Identify which cell holds the provided text, then report its [x, y] central coordinate. 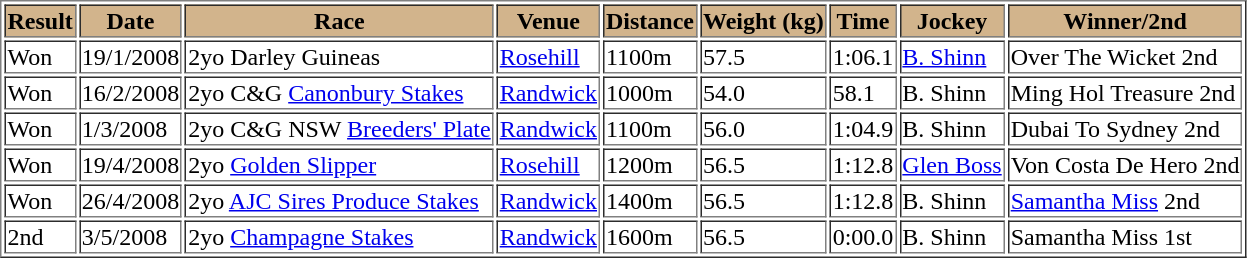
Samantha Miss 1st [1126, 236]
26/4/2008 [130, 200]
2yo Golden Slipper [340, 164]
0:00.0 [864, 236]
1000m [650, 92]
Venue [548, 20]
2yo AJC Sires Produce Stakes [340, 200]
Glen Boss [952, 164]
16/2/2008 [130, 92]
Ming Hol Treasure 2nd [1126, 92]
Winner/2nd [1126, 20]
2yo Champagne Stakes [340, 236]
Samantha Miss 2nd [1126, 200]
2nd [40, 236]
2yo Darley Guineas [340, 56]
19/1/2008 [130, 56]
Dubai To Sydney 2nd [1126, 128]
Weight (kg) [764, 20]
Result [40, 20]
1600m [650, 236]
1400m [650, 200]
1/3/2008 [130, 128]
58.1 [864, 92]
2yo C&G NSW Breeders' Plate [340, 128]
56.0 [764, 128]
Date [130, 20]
Time [864, 20]
19/4/2008 [130, 164]
1:06.1 [864, 56]
Race [340, 20]
1200m [650, 164]
1:04.9 [864, 128]
54.0 [764, 92]
Distance [650, 20]
2yo C&G Canonbury Stakes [340, 92]
Over The Wicket 2nd [1126, 56]
Von Costa De Hero 2nd [1126, 164]
57.5 [764, 56]
3/5/2008 [130, 236]
Jockey [952, 20]
